Capture the cell that displays the provided text and extract its [X, Y] central coordinate. 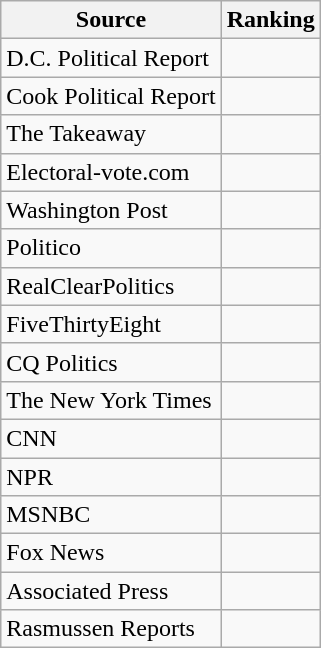
Rasmussen Reports [111, 629]
Associated Press [111, 591]
Fox News [111, 553]
Source [111, 20]
CNN [111, 438]
FiveThirtyEight [111, 324]
The Takeaway [111, 134]
Cook Political Report [111, 96]
Electoral-vote.com [111, 172]
Politico [111, 248]
The New York Times [111, 400]
RealClearPolitics [111, 286]
D.C. Political Report [111, 58]
Washington Post [111, 210]
MSNBC [111, 515]
NPR [111, 477]
Ranking [270, 20]
CQ Politics [111, 362]
